Extract the [x, y] coordinate from the center of the cell holding the provided text.  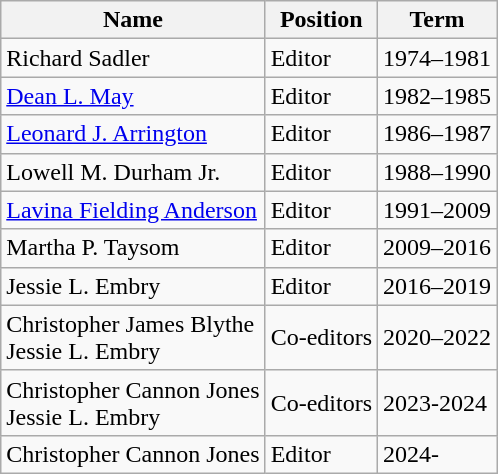
Position [321, 20]
1988–1990 [438, 172]
1982–1985 [438, 96]
Martha P. Taysom [133, 248]
Christopher Cannon Jones [133, 454]
1991–2009 [438, 210]
Lowell M. Durham Jr. [133, 172]
1986–1987 [438, 134]
2024- [438, 454]
Term [438, 20]
Dean L. May [133, 96]
1974–1981 [438, 58]
Christopher Cannon JonesJessie L. Embry [133, 402]
Christopher James BlytheJessie L. Embry [133, 338]
Lavina Fielding Anderson [133, 210]
Richard Sadler [133, 58]
Jessie L. Embry [133, 286]
2016–2019 [438, 286]
Name [133, 20]
2023-2024 [438, 402]
Leonard J. Arrington [133, 134]
2009–2016 [438, 248]
2020–2022 [438, 338]
